Locate the cell with the specified text and output its (x, y) center coordinate. 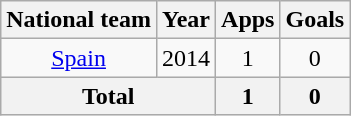
Year (186, 20)
2014 (186, 58)
Goals (315, 20)
National team (79, 20)
Spain (79, 58)
Apps (248, 20)
Total (108, 96)
